Scan for the cell matching the given text and deliver its [x, y] coordinate at center. 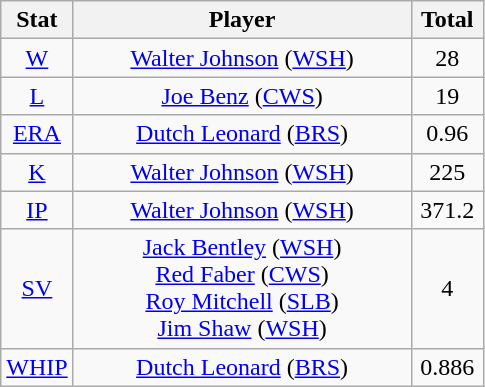
Player [242, 20]
225 [447, 172]
Joe Benz (CWS) [242, 96]
19 [447, 96]
K [37, 172]
Jack Bentley (WSH)Red Faber (CWS)Roy Mitchell (SLB)Jim Shaw (WSH) [242, 288]
L [37, 96]
0.886 [447, 367]
W [37, 58]
Total [447, 20]
Stat [37, 20]
4 [447, 288]
IP [37, 210]
28 [447, 58]
SV [37, 288]
0.96 [447, 134]
371.2 [447, 210]
ERA [37, 134]
WHIP [37, 367]
